Extract the (x, y) coordinate from the center of the cell holding the provided text.  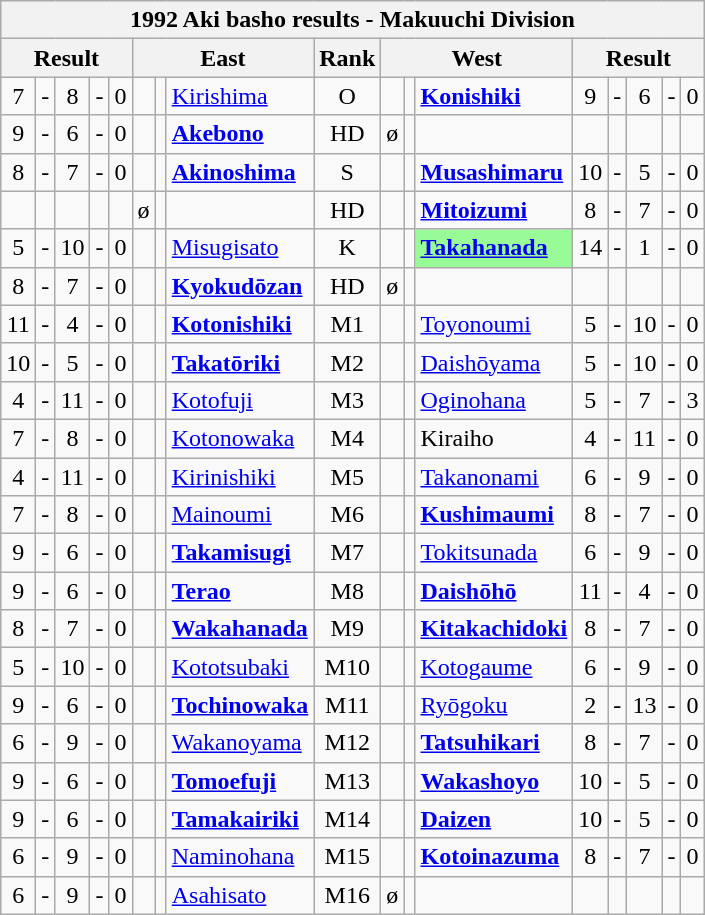
Asahisato (240, 895)
13 (644, 705)
Musashimaru (494, 172)
Konishiki (494, 96)
Kotonowaka (240, 438)
Wakanoyama (240, 743)
Kotoinazuma (494, 857)
M12 (348, 743)
Kototsubaki (240, 667)
M11 (348, 705)
M1 (348, 324)
Kotofuji (240, 400)
Takamisugi (240, 553)
Takanonami (494, 477)
Tamakairiki (240, 819)
Mainoumi (240, 515)
M16 (348, 895)
Kirinishiki (240, 477)
Daishōhō (494, 591)
M3 (348, 400)
Mitoizumi (494, 210)
M6 (348, 515)
M5 (348, 477)
M13 (348, 781)
Daizen (494, 819)
Akebono (240, 134)
Terao (240, 591)
Ryōgoku (494, 705)
S (348, 172)
2 (590, 705)
M8 (348, 591)
Kushimaumi (494, 515)
Akinoshima (240, 172)
Kitakachidoki (494, 629)
Kiraiho (494, 438)
Kirishima (240, 96)
Rank (348, 58)
M10 (348, 667)
Wakashoyo (494, 781)
O (348, 96)
1992 Aki basho results - Makuuchi Division (352, 20)
Toyonoumi (494, 324)
Misugisato (240, 248)
1 (644, 248)
M7 (348, 553)
Kotogaume (494, 667)
Daishōyama (494, 362)
3 (692, 400)
Wakahanada (240, 629)
Tokitsunada (494, 553)
14 (590, 248)
East (223, 58)
Naminohana (240, 857)
West (477, 58)
Kotonishiki (240, 324)
M4 (348, 438)
M14 (348, 819)
Tomoefuji (240, 781)
K (348, 248)
Takatōriki (240, 362)
Kyokudōzan (240, 286)
M9 (348, 629)
Oginohana (494, 400)
M2 (348, 362)
Takahanada (494, 248)
Tochinowaka (240, 705)
Tatsuhikari (494, 743)
M15 (348, 857)
